Detect which cell encompasses the target text, then output its (x, y) center coordinate. 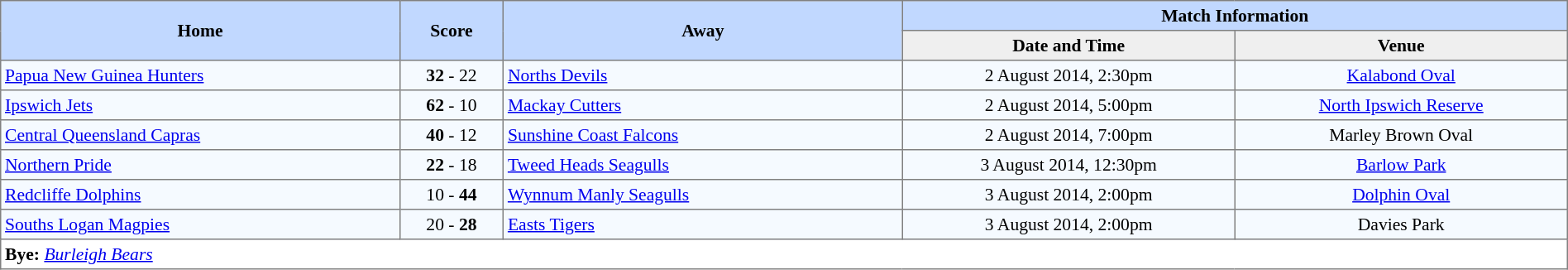
Central Queensland Capras (200, 135)
62 - 10 (452, 105)
Marley Brown Oval (1401, 135)
40 - 12 (452, 135)
3 August 2014, 12:30pm (1068, 165)
Barlow Park (1401, 165)
20 - 28 (452, 224)
2 August 2014, 5:00pm (1068, 105)
Home (200, 31)
North Ipswich Reserve (1401, 105)
2 August 2014, 7:00pm (1068, 135)
Date and Time (1068, 46)
Bye: Burleigh Bears (784, 254)
Easts Tigers (703, 224)
Away (703, 31)
2 August 2014, 2:30pm (1068, 75)
32 - 22 (452, 75)
Sunshine Coast Falcons (703, 135)
Score (452, 31)
Papua New Guinea Hunters (200, 75)
Kalabond Oval (1401, 75)
22 - 18 (452, 165)
Tweed Heads Seagulls (703, 165)
Souths Logan Magpies (200, 224)
Mackay Cutters (703, 105)
10 - 44 (452, 195)
Norths Devils (703, 75)
Davies Park (1401, 224)
Wynnum Manly Seagulls (703, 195)
Northern Pride (200, 165)
Dolphin Oval (1401, 195)
Ipswich Jets (200, 105)
Match Information (1235, 16)
Venue (1401, 46)
Redcliffe Dolphins (200, 195)
